Detect which cell encompasses the target text, then output its [x, y] center coordinate. 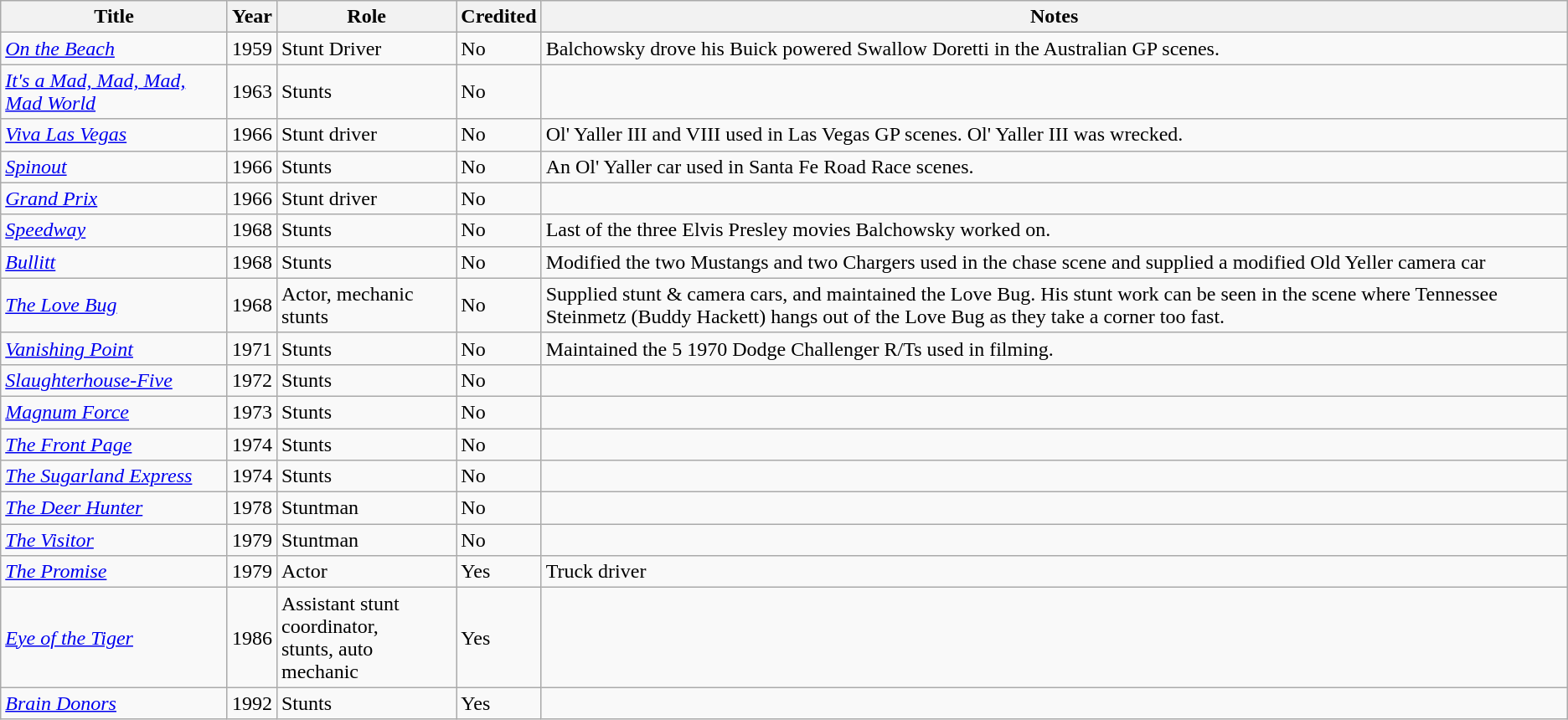
1963 [251, 92]
Modified the two Mustangs and two Chargers used in the chase scene and supplied a modified Old Yeller camera car [1054, 262]
Brain Donors [114, 703]
The Sugarland Express [114, 476]
It's a Mad, Mad, Mad, Mad World [114, 92]
Maintained the 5 1970 Dodge Challenger R/Ts used in filming. [1054, 348]
Spinout [114, 167]
Magnum Force [114, 412]
Actor, mechanic stunts [366, 305]
1973 [251, 412]
Grand Prix [114, 198]
1971 [251, 348]
Credited [499, 17]
The Front Page [114, 445]
An Ol' Yaller car used in Santa Fe Road Race scenes. [1054, 167]
Notes [1054, 17]
Bullitt [114, 262]
1986 [251, 638]
The Love Bug [114, 305]
1959 [251, 49]
The Visitor [114, 540]
Eye of the Tiger [114, 638]
Year [251, 17]
Assistant stunt coordinator,stunts, auto mechanic [366, 638]
Vanishing Point [114, 348]
1992 [251, 703]
1972 [251, 380]
Speedway [114, 230]
Role [366, 17]
Title [114, 17]
Last of the three Elvis Presley movies Balchowsky worked on. [1054, 230]
Balchowsky drove his Buick powered Swallow Doretti in the Australian GP scenes. [1054, 49]
Actor [366, 572]
Ol' Yaller III and VIII used in Las Vegas GP scenes. Ol' Yaller III was wrecked. [1054, 135]
The Promise [114, 572]
Stunt Driver [366, 49]
1978 [251, 508]
On the Beach [114, 49]
Slaughterhouse-Five [114, 380]
The Deer Hunter [114, 508]
Viva Las Vegas [114, 135]
Truck driver [1054, 572]
